Extract the [X, Y] coordinate from the center of the cell holding the provided text.  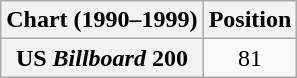
81 [250, 58]
Chart (1990–1999) [102, 20]
US Billboard 200 [102, 58]
Position [250, 20]
